From the cell containing the given text, extract its center point as (x, y) coordinate. 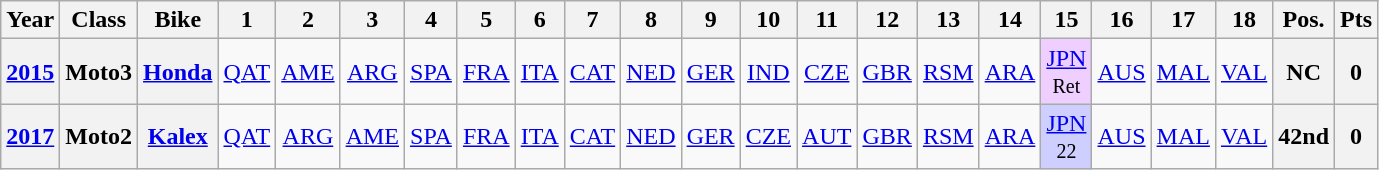
Pos. (1304, 20)
Honda (178, 72)
JPNRet (1066, 72)
15 (1066, 20)
14 (1010, 20)
AUT (827, 136)
11 (827, 20)
3 (372, 20)
4 (432, 20)
8 (651, 20)
1 (247, 20)
9 (710, 20)
5 (486, 20)
10 (768, 20)
17 (1183, 20)
2017 (30, 136)
12 (887, 20)
Pts (1356, 20)
6 (540, 20)
2015 (30, 72)
7 (592, 20)
IND (768, 72)
Bike (178, 20)
Moto3 (99, 72)
Year (30, 20)
16 (1122, 20)
Kalex (178, 136)
JPN22 (1066, 136)
Class (99, 20)
18 (1244, 20)
Moto2 (99, 136)
2 (308, 20)
42nd (1304, 136)
NC (1304, 72)
13 (948, 20)
